Extract the (X, Y) coordinate from the center of the cell holding the provided text.  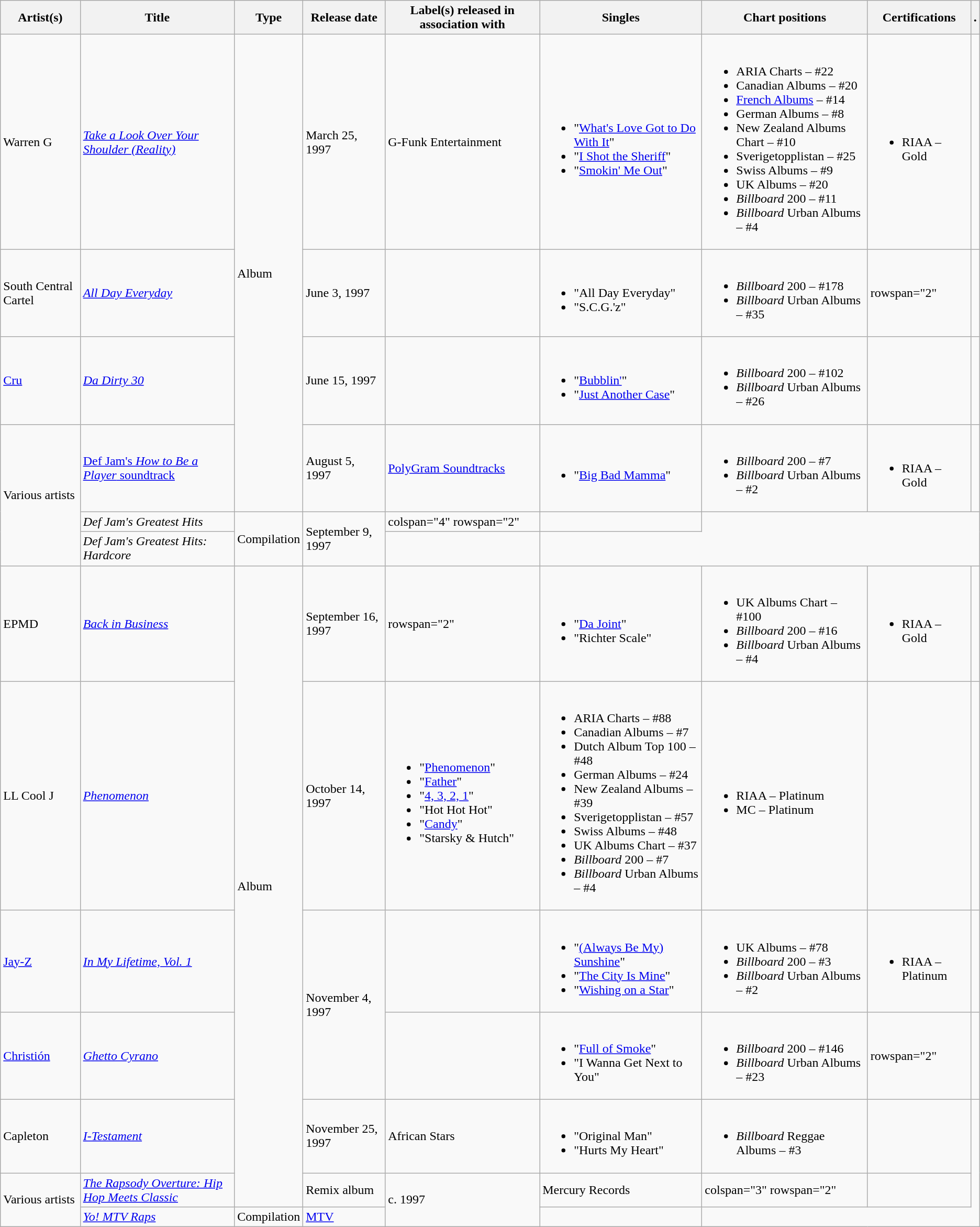
Back in Business (157, 623)
"Original Man""Hurts My Heart" (621, 1136)
September 9, 1997 (344, 538)
Phenomenon (157, 796)
Mercury Records (621, 1190)
"Bubblin'""Just Another Case" (621, 380)
"Full of Smoke""I Wanna Get Next to You" (621, 1056)
I-Testament (157, 1136)
June 3, 1997 (344, 293)
"Big Bad Mamma" (621, 468)
Label(s) released in association with (463, 18)
October 14, 1997 (344, 796)
PolyGram Soundtracks (463, 468)
"(Always Be My) Sunshine""The City Is Mine""Wishing on a Star" (621, 961)
Artist(s) (40, 18)
September 16, 1997 (344, 623)
Jay-Z (40, 961)
colspan="4" rowspan="2" (463, 522)
RIAA – Platinum (919, 961)
Capleton (40, 1136)
Def Jam's Greatest Hits: Hardcore (157, 549)
Title (157, 18)
EPMD (40, 623)
Yo! MTV Raps (157, 1217)
November 25, 1997 (344, 1136)
"All Day Everyday""S.C.G.'z" (621, 293)
UK Albums – #78Billboard 200 – #3Billboard Urban Albums – #2 (785, 961)
Singles (621, 18)
Billboard 200 – #7Billboard Urban Albums – #2 (785, 468)
"Da Joint""Richter Scale" (621, 623)
Def Jam's Greatest Hits (157, 522)
August 5, 1997 (344, 468)
RIAA – PlatinumMC – Platinum (785, 796)
The Rapsody Overture: Hip Hop Meets Classic (157, 1190)
In My Lifetime, Vol. 1 (157, 961)
Def Jam's How to Be a Player soundtrack (157, 468)
Remix album (344, 1190)
Billboard 200 – #178Billboard Urban Albums – #35 (785, 293)
All Day Everyday (157, 293)
Billboard 200 – #146Billboard Urban Albums – #23 (785, 1056)
Billboard 200 – #102Billboard Urban Albums – #26 (785, 380)
Cru (40, 380)
Da Dirty 30 (157, 380)
"Phenomenon""Father""4, 3, 2, 1""Hot Hot Hot""Candy""Starsky & Hutch" (463, 796)
March 25, 1997 (344, 142)
Type (269, 18)
c. 1997 (463, 1200)
Take a Look Over Your Shoulder (Reality) (157, 142)
Warren G (40, 142)
November 4, 1997 (344, 1004)
Release date (344, 18)
African Stars (463, 1136)
. (975, 18)
"What's Love Got to Do With It""I Shot the Sheriff""Smokin' Me Out" (621, 142)
Christión (40, 1056)
Chart positions (785, 18)
Billboard Reggae Albums – #3 (785, 1136)
Ghetto Cyrano (157, 1056)
UK Albums Chart – #100Billboard 200 – #16Billboard Urban Albums – #4 (785, 623)
G-Funk Entertainment (463, 142)
Certifications (919, 18)
MTV (344, 1217)
June 15, 1997 (344, 380)
South Central Cartel (40, 293)
LL Cool J (40, 796)
colspan="3" rowspan="2" (785, 1190)
